Identify which cell holds the provided text, then report its (X, Y) central coordinate. 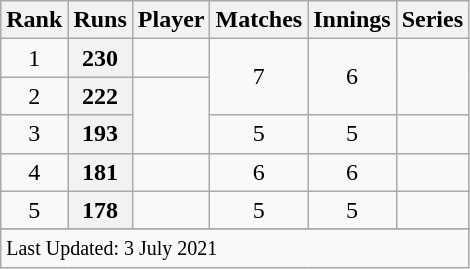
7 (259, 77)
222 (100, 96)
193 (100, 134)
178 (100, 210)
181 (100, 172)
Player (171, 20)
2 (34, 96)
Rank (34, 20)
Runs (100, 20)
1 (34, 58)
Last Updated: 3 July 2021 (235, 248)
Innings (352, 20)
3 (34, 134)
230 (100, 58)
Matches (259, 20)
Series (432, 20)
4 (34, 172)
